Find where the given text appears and provide that cell's center as (X, Y) coordinate. 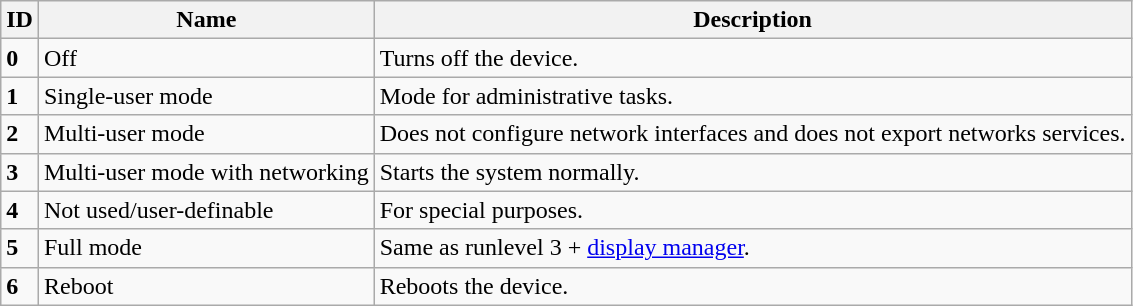
Multi-user mode with networking (206, 172)
Off (206, 58)
Single-user mode (206, 96)
Same as runlevel 3 + display manager. (752, 248)
Not used/user-definable (206, 210)
Full mode (206, 248)
5 (20, 248)
Multi-user mode (206, 134)
Reboots the device. (752, 286)
6 (20, 286)
For special purposes. (752, 210)
Mode for administrative tasks. (752, 96)
4 (20, 210)
Starts the system normally. (752, 172)
Name (206, 20)
Description (752, 20)
1 (20, 96)
0 (20, 58)
ID (20, 20)
2 (20, 134)
Reboot (206, 286)
Turns off the device. (752, 58)
3 (20, 172)
Does not configure network interfaces and does not export networks services. (752, 134)
